Return [x, y] of the center of cell containing provided text 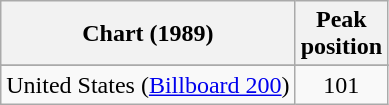
101 [341, 85]
United States (Billboard 200) [148, 85]
Peakposition [341, 34]
Chart (1989) [148, 34]
